Return (x, y) of the center of cell containing provided text 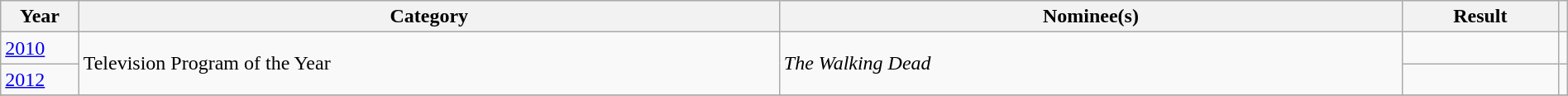
2010 (40, 48)
2012 (40, 79)
Television Program of the Year (428, 64)
Nominee(s) (1090, 17)
The Walking Dead (1090, 64)
Result (1480, 17)
Year (40, 17)
Category (428, 17)
